Return [x, y] of the center of cell containing provided text 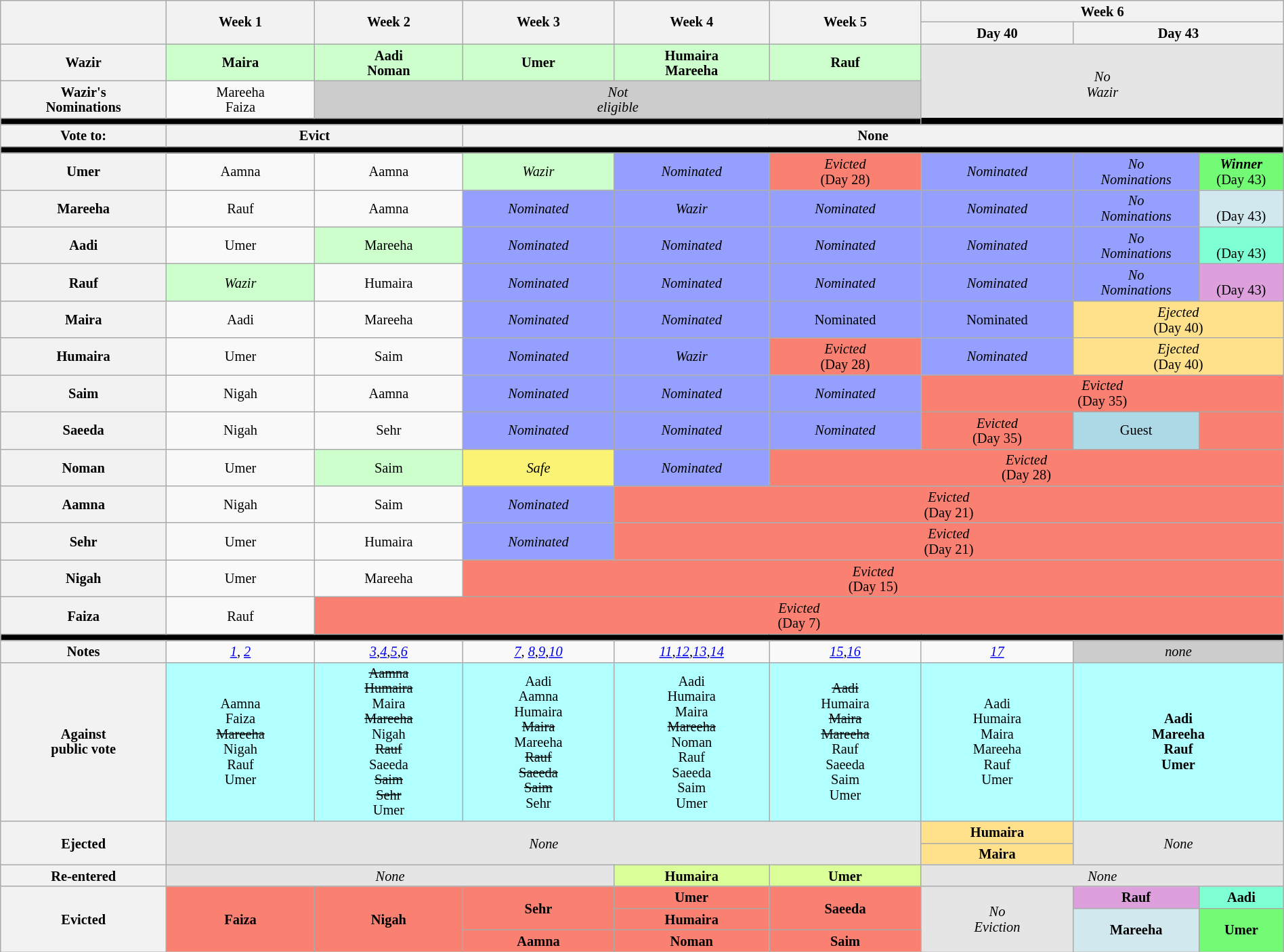
HumairaMareeha [692, 62]
Week 2 [389, 22]
Safe [538, 467]
Winner(Day 43) [1241, 171]
Notes [84, 651]
AadiHumairaMairaMareehaNomanRaufSaeedaSaimUmer [692, 742]
Ejected [84, 842]
Week 3 [538, 22]
none [1178, 651]
AadiMareehaRaufUmer [1178, 742]
NoWazir [1103, 84]
AadiHumairaMairaMareehaRaufUmer [997, 742]
Day 40 [997, 33]
Wazir'sNominations [84, 99]
Evicted(Day 15) [873, 578]
Evicted(Day 7) [799, 615]
Week 6 [1103, 11]
11,12,13,14 [692, 651]
AadiAamnaHumairaMairaMareehaRaufSaeedaSaimSehr [538, 742]
Againstpublic vote [84, 742]
3,4,5,6 [389, 651]
Week 4 [692, 22]
NoEviction [997, 919]
1, 2 [241, 651]
17 [997, 651]
AadiHumairaMairaMareehaRaufSaeedaSaimUmer [845, 742]
15,16 [845, 651]
Re-entered [84, 875]
MareehaFaiza [241, 99]
Evicted [84, 919]
AamnaHumairaMairaMareehaNigahRaufSaeedaSaimSehrUmer [389, 742]
Day 43 [1178, 33]
AadiNoman [389, 62]
Week 1 [241, 22]
Guest [1136, 431]
Evict [315, 135]
Week 5 [845, 22]
AamnaFaizaMareehaNigahRaufUmer [241, 742]
Noteligible [618, 99]
Vote to: [84, 135]
7, 8,9,10 [538, 651]
